Return [x, y] of the center of cell containing provided text 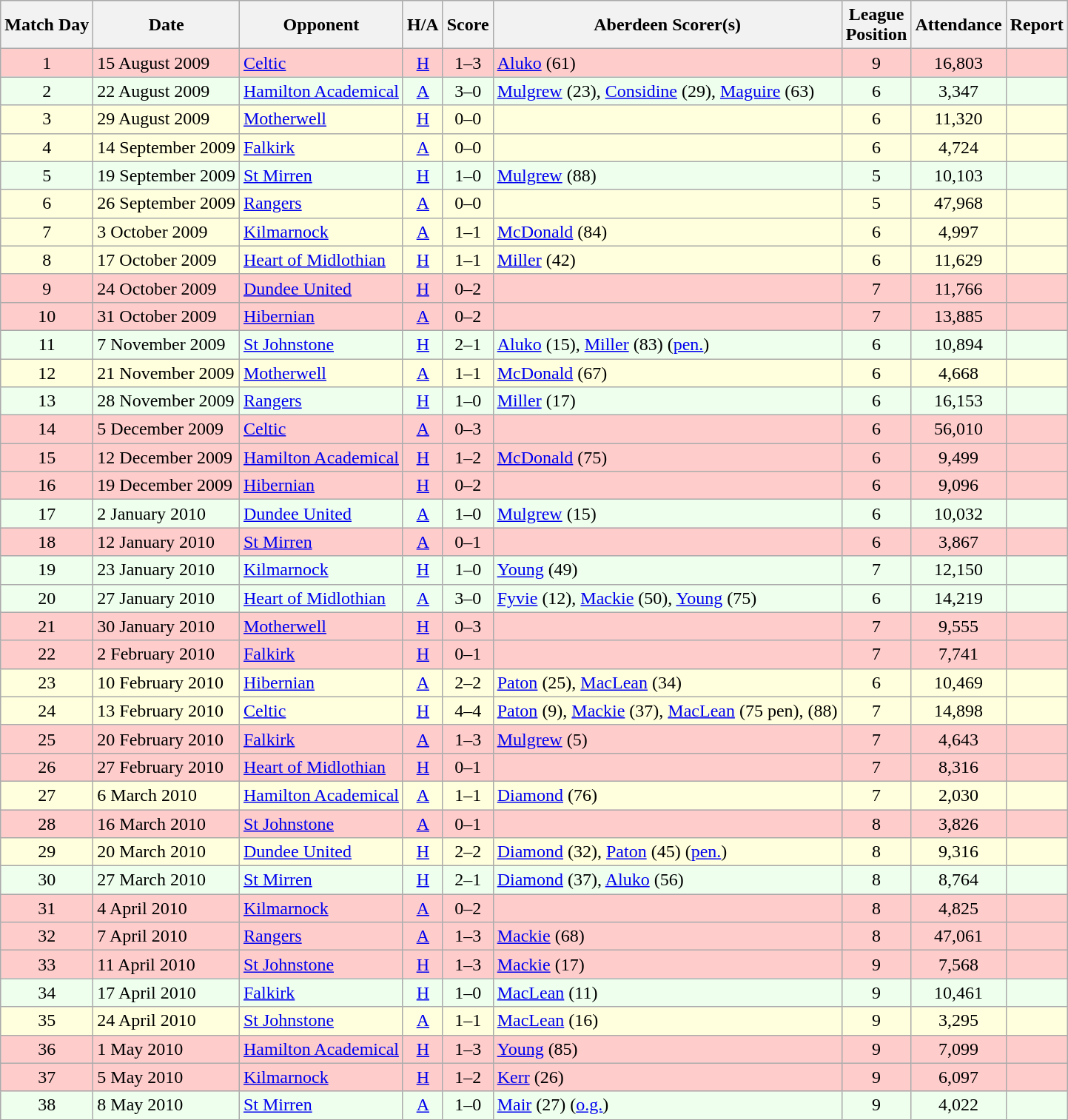
12 [47, 372]
10,032 [958, 514]
5 December 2009 [167, 429]
38 [47, 1105]
9,096 [958, 486]
3,295 [958, 1021]
MacLean (16) [668, 1021]
Diamond (76) [668, 795]
28 [47, 824]
32 [47, 936]
7,099 [958, 1049]
21 [47, 626]
Paton (9), Mackie (37), MacLean (75 pen), (88) [668, 711]
Mulgrew (23), Considine (29), Maguire (63) [668, 91]
9,316 [958, 852]
4,724 [958, 147]
14 September 2009 [167, 147]
Report [1036, 25]
14 [47, 429]
31 October 2009 [167, 316]
1 May 2010 [167, 1049]
Mulgrew (15) [668, 514]
Kerr (26) [668, 1077]
12 January 2010 [167, 542]
Mulgrew (5) [668, 739]
27 February 2010 [167, 767]
3 October 2009 [167, 232]
11,629 [958, 260]
4,997 [958, 232]
34 [47, 993]
Young (85) [668, 1049]
47,061 [958, 936]
McDonald (84) [668, 232]
24 [47, 711]
4,825 [958, 908]
Mackie (68) [668, 936]
19 December 2009 [167, 486]
9,555 [958, 626]
33 [47, 965]
6,097 [958, 1077]
LeaguePosition [876, 25]
26 September 2009 [167, 204]
15 [47, 457]
31 [47, 908]
7 April 2010 [167, 936]
30 January 2010 [167, 626]
16,153 [958, 401]
Fyvie (12), Mackie (50), Young (75) [668, 598]
10,103 [958, 175]
17 [47, 514]
30 [47, 880]
19 September 2009 [167, 175]
2 February 2010 [167, 654]
3,867 [958, 542]
Match Day [47, 25]
10,461 [958, 993]
Opponent [321, 25]
21 November 2009 [167, 372]
Mackie (17) [668, 965]
16,803 [958, 63]
Miller (42) [668, 260]
20 March 2010 [167, 852]
13 [47, 401]
47,968 [958, 204]
22 August 2009 [167, 91]
6 March 2010 [167, 795]
2 January 2010 [167, 514]
22 [47, 654]
15 August 2009 [167, 63]
4 [47, 147]
16 [47, 486]
Date [167, 25]
20 [47, 598]
10 February 2010 [167, 683]
10,894 [958, 344]
17 October 2009 [167, 260]
12,150 [958, 570]
27 March 2010 [167, 880]
Mulgrew (88) [668, 175]
4–4 [468, 711]
8,764 [958, 880]
28 November 2009 [167, 401]
4 April 2010 [167, 908]
Young (49) [668, 570]
McDonald (75) [668, 457]
12 December 2009 [167, 457]
1 [47, 63]
2,030 [958, 795]
4,022 [958, 1105]
11,320 [958, 119]
3 [47, 119]
7,568 [958, 965]
Aberdeen Scorer(s) [668, 25]
25 [47, 739]
56,010 [958, 429]
Paton (25), MacLean (34) [668, 683]
3,347 [958, 91]
7 November 2009 [167, 344]
Diamond (32), Paton (45) (pen.) [668, 852]
3,826 [958, 824]
14,898 [958, 711]
35 [47, 1021]
14,219 [958, 598]
4,643 [958, 739]
13 February 2010 [167, 711]
20 February 2010 [167, 739]
4,668 [958, 372]
H/A [423, 25]
11 [47, 344]
2 [47, 91]
11 April 2010 [167, 965]
11,766 [958, 288]
23 January 2010 [167, 570]
13,885 [958, 316]
17 April 2010 [167, 993]
10,469 [958, 683]
26 [47, 767]
McDonald (67) [668, 372]
27 January 2010 [167, 598]
37 [47, 1077]
MacLean (11) [668, 993]
16 March 2010 [167, 824]
24 October 2009 [167, 288]
18 [47, 542]
36 [47, 1049]
Diamond (37), Aluko (56) [668, 880]
10 [47, 316]
Attendance [958, 25]
9,499 [958, 457]
Score [468, 25]
8,316 [958, 767]
8 May 2010 [167, 1105]
7,741 [958, 654]
Aluko (15), Miller (83) (pen.) [668, 344]
5 May 2010 [167, 1077]
29 August 2009 [167, 119]
23 [47, 683]
Miller (17) [668, 401]
Aluko (61) [668, 63]
29 [47, 852]
24 April 2010 [167, 1021]
19 [47, 570]
27 [47, 795]
Mair (27) (o.g.) [668, 1105]
